Detect which cell encompasses the target text, then output its (X, Y) center coordinate. 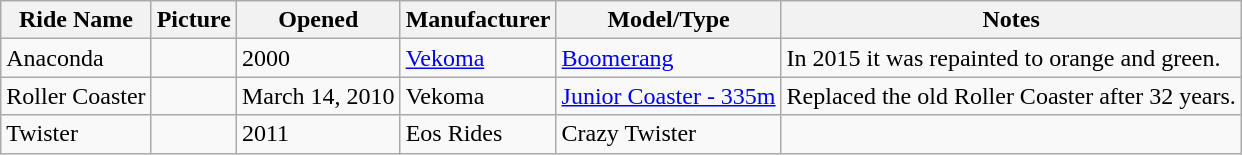
Ride Name (76, 20)
Eos Rides (478, 134)
Anaconda (76, 58)
Manufacturer (478, 20)
Boomerang (668, 58)
2011 (318, 134)
Model/Type (668, 20)
Crazy Twister (668, 134)
Notes (1011, 20)
2000 (318, 58)
Junior Coaster - 335m (668, 96)
Opened (318, 20)
March 14, 2010 (318, 96)
Picture (194, 20)
Roller Coaster (76, 96)
Replaced the old Roller Coaster after 32 years. (1011, 96)
In 2015 it was repainted to orange and green. (1011, 58)
Twister (76, 134)
